Find where the given text appears and provide that cell's center as (x, y) coordinate. 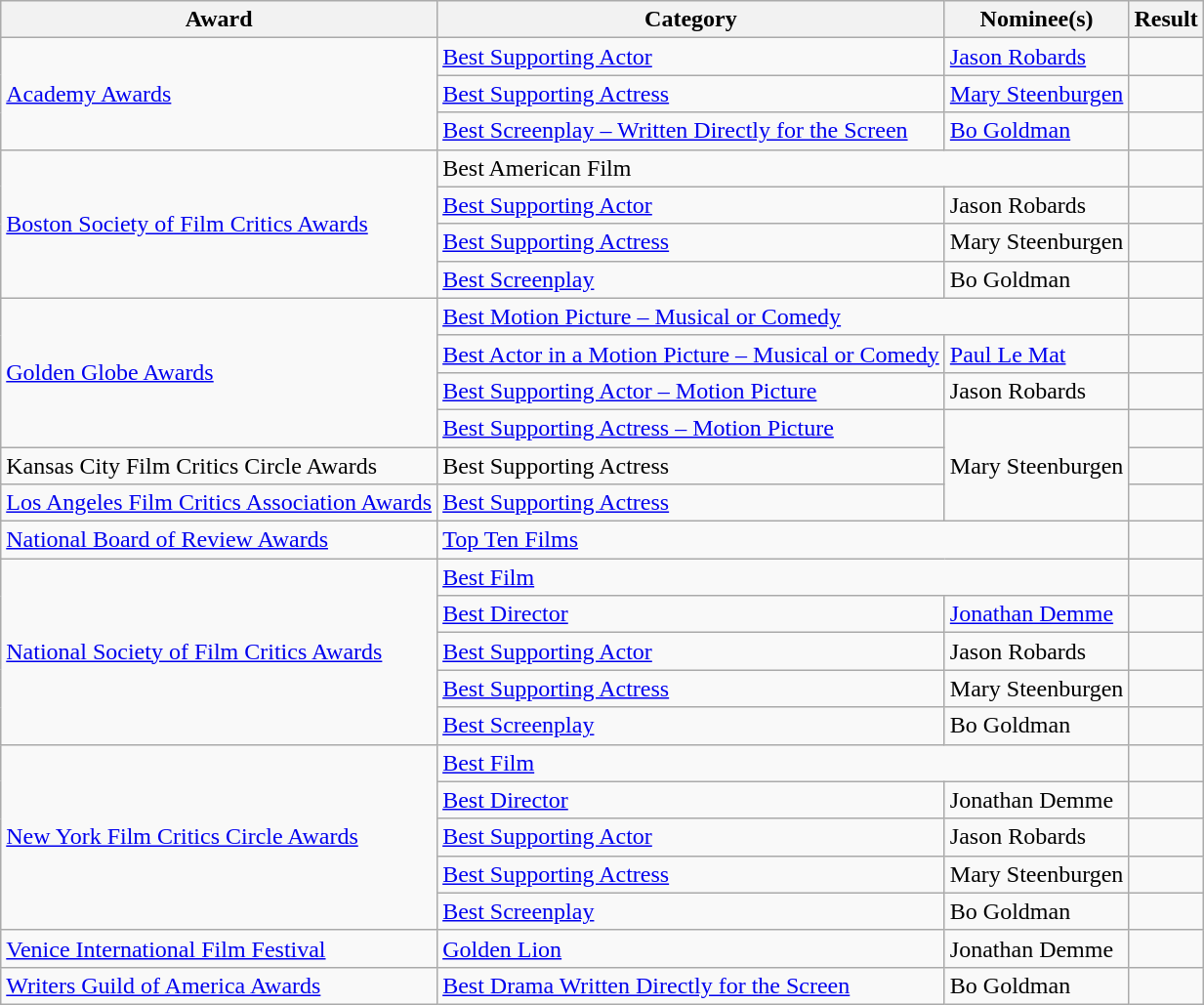
Venice International Film Festival (219, 948)
Best Actor in a Motion Picture – Musical or Comedy (691, 354)
Best Screenplay – Written Directly for the Screen (691, 131)
Writers Guild of America Awards (219, 985)
Best Motion Picture – Musical or Comedy (783, 316)
Result (1166, 20)
Best American Film (783, 168)
National Society of Film Critics Awards (219, 651)
Category (691, 20)
National Board of Review Awards (219, 540)
Los Angeles Film Critics Association Awards (219, 503)
Best Supporting Actor – Motion Picture (691, 391)
Best Drama Written Directly for the Screen (691, 985)
Kansas City Film Critics Circle Awards (219, 466)
Golden Lion (691, 948)
Paul Le Mat (1037, 354)
Top Ten Films (783, 540)
Award (219, 20)
Academy Awards (219, 94)
Best Supporting Actress – Motion Picture (691, 428)
New York Film Critics Circle Awards (219, 837)
Nominee(s) (1037, 20)
Boston Society of Film Critics Awards (219, 224)
Golden Globe Awards (219, 372)
